Capture the cell that displays the provided text and extract its [x, y] central coordinate. 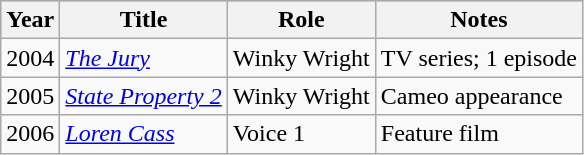
Title [144, 20]
TV series; 1 episode [478, 58]
State Property 2 [144, 96]
Loren Cass [144, 134]
Notes [478, 20]
2004 [30, 58]
Year [30, 20]
2006 [30, 134]
Feature film [478, 134]
The Jury [144, 58]
Cameo appearance [478, 96]
Voice 1 [301, 134]
2005 [30, 96]
Role [301, 20]
